For the text-containing cell, return its midpoint in (X, Y) coordinate format. 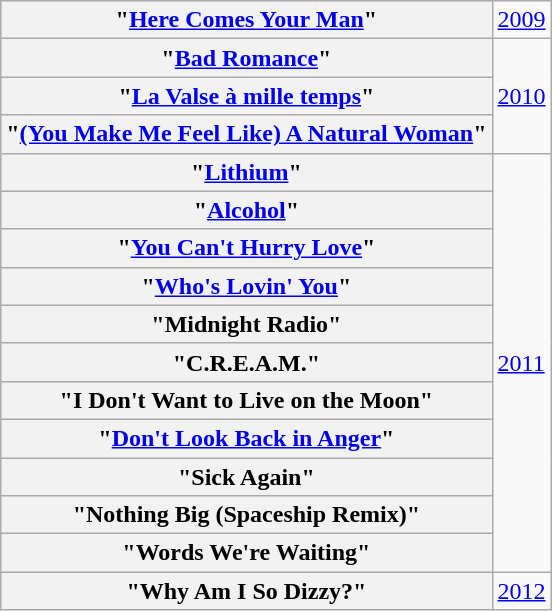
"Here Comes Your Man" (246, 20)
"La Valse à mille temps" (246, 96)
"I Don't Want to Live on the Moon" (246, 400)
2009 (522, 20)
"Bad Romance" (246, 58)
"Why Am I So Dizzy?" (246, 591)
"C.R.E.A.M." (246, 362)
"You Can't Hurry Love" (246, 248)
"Midnight Radio" (246, 324)
"(You Make Me Feel Like) A Natural Woman" (246, 134)
"Don't Look Back in Anger" (246, 438)
"Alcohol" (246, 210)
2011 (522, 362)
2010 (522, 96)
"Words We're Waiting" (246, 553)
"Nothing Big (Spaceship Remix)" (246, 515)
"Sick Again" (246, 477)
"Who's Lovin' You" (246, 286)
"Lithium" (246, 172)
2012 (522, 591)
